Return (X, Y) of the center of cell containing provided text 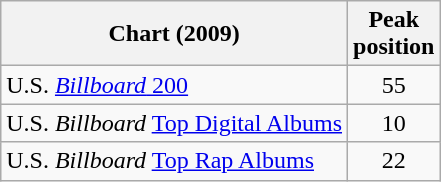
10 (394, 123)
U.S. Billboard Top Rap Albums (174, 161)
55 (394, 85)
U.S. Billboard 200 (174, 85)
22 (394, 161)
U.S. Billboard Top Digital Albums (174, 123)
Peakposition (394, 34)
Chart (2009) (174, 34)
